Extract the [x, y] coordinate from the center of the cell holding the provided text.  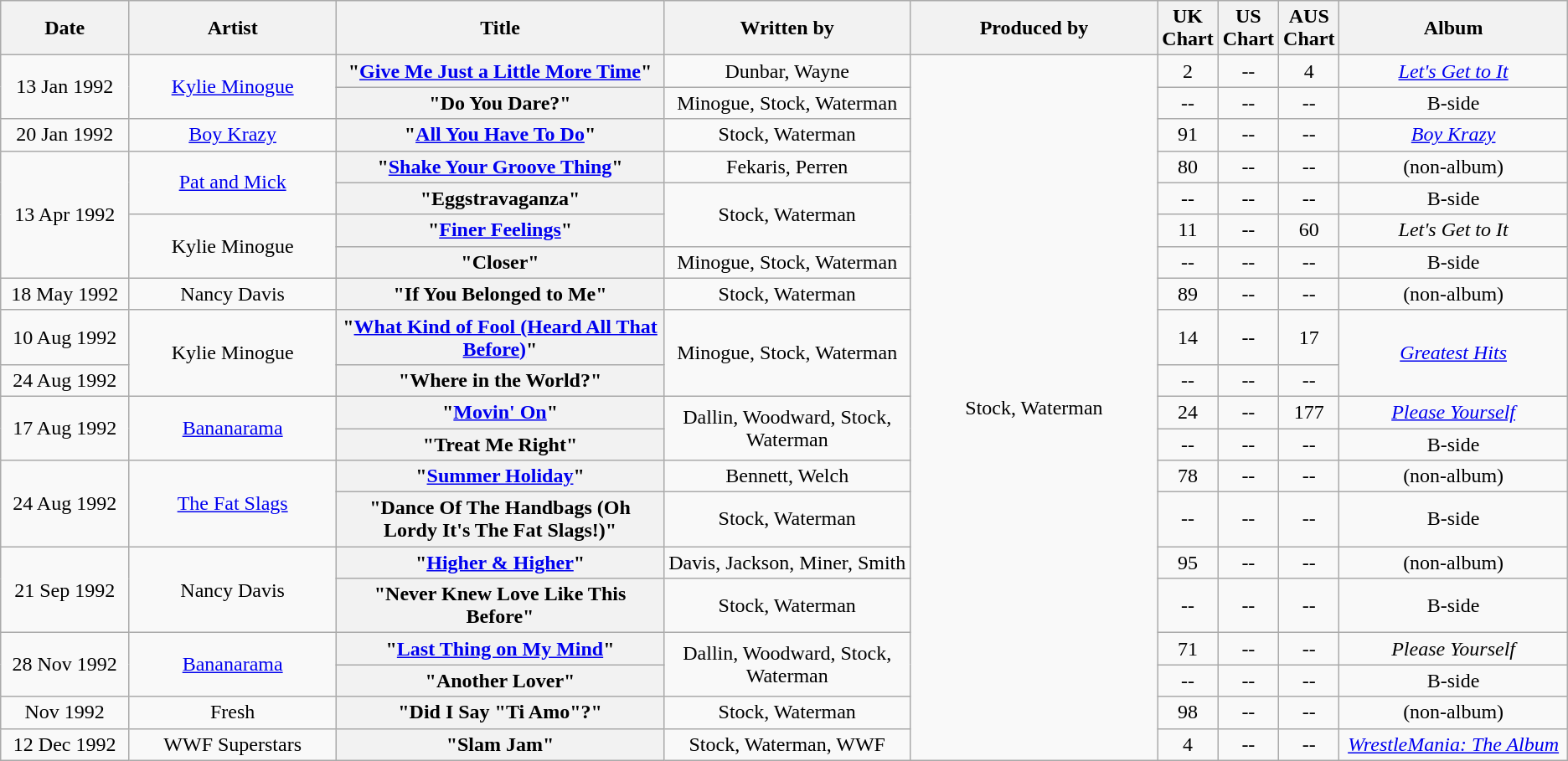
17 Aug 1992 [65, 428]
78 [1188, 476]
98 [1188, 712]
Fresh [233, 712]
"If You Belonged to Me" [501, 294]
Dunbar, Wayne [787, 71]
AUS Chart [1309, 28]
21 Sep 1992 [65, 589]
95 [1188, 563]
91 [1188, 135]
"What Kind of Fool (Heard All That Before)" [501, 337]
"Dance Of The Handbags (Oh Lordy It's The Fat Slags!)" [501, 519]
Davis, Jackson, Miner, Smith [787, 563]
US Chart [1248, 28]
12 Dec 1992 [65, 744]
Produced by [1034, 28]
14 [1188, 337]
Artist [233, 28]
Bennett, Welch [787, 476]
"Last Thing on My Mind" [501, 649]
Fekaris, Perren [787, 167]
71 [1188, 649]
"Higher & Higher" [501, 563]
60 [1309, 230]
2 [1188, 71]
"Slam Jam" [501, 744]
20 Jan 1992 [65, 135]
"All You Have To Do" [501, 135]
13 Apr 1992 [65, 214]
"Shake Your Groove Thing" [501, 167]
89 [1188, 294]
11 [1188, 230]
Written by [787, 28]
"Give Me Just a Little More Time" [501, 71]
24 [1188, 412]
"Summer Holiday" [501, 476]
"Finer Feelings" [501, 230]
"Treat Me Right" [501, 445]
"Did I Say "Ti Amo"?" [501, 712]
Album [1453, 28]
18 May 1992 [65, 294]
10 Aug 1992 [65, 337]
Title [501, 28]
"Eggstravaganza" [501, 198]
Stock, Waterman, WWF [787, 744]
177 [1309, 412]
Pat and Mick [233, 183]
Date [65, 28]
Nov 1992 [65, 712]
Greatest Hits [1453, 353]
WWF Superstars [233, 744]
UK Chart [1188, 28]
"Closer" [501, 262]
13 Jan 1992 [65, 87]
17 [1309, 337]
"Do You Dare?" [501, 103]
28 Nov 1992 [65, 665]
WrestleMania: The Album [1453, 744]
80 [1188, 167]
"Never Knew Love Like This Before" [501, 606]
"Where in the World?" [501, 380]
The Fat Slags [233, 504]
"Movin' On" [501, 412]
"Another Lover" [501, 681]
